Detect which cell encompasses the target text, then output its [x, y] center coordinate. 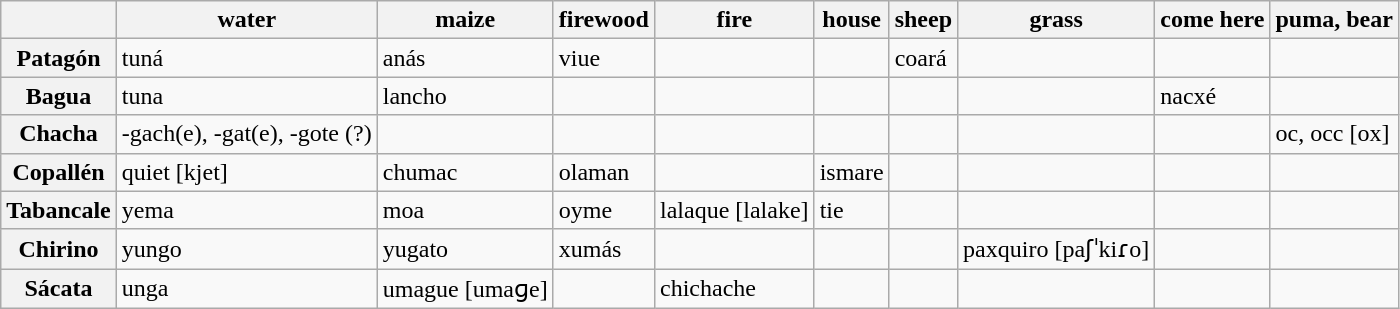
coará [923, 58]
olaman [604, 172]
house [852, 20]
firewood [604, 20]
Patagón [59, 58]
grass [1056, 20]
tuná [246, 58]
chichache [734, 289]
puma, bear [1334, 20]
sheep [923, 20]
chumac [465, 172]
Bagua [59, 96]
xumás [604, 249]
anás [465, 58]
yugato [465, 249]
tie [852, 210]
quiet [kjet] [246, 172]
moa [465, 210]
viue [604, 58]
-gach(e), -gat(e), -gote (?) [246, 134]
nacxé [1212, 96]
unga [246, 289]
umague [umaɡe] [465, 289]
Chacha [59, 134]
oc, occ [ox] [1334, 134]
Chirino [59, 249]
Tabancale [59, 210]
lalaque [lalake] [734, 210]
yema [246, 210]
paxquiro [paʃˈkiɾo] [1056, 249]
Sácata [59, 289]
lancho [465, 96]
fire [734, 20]
maize [465, 20]
tuna [246, 96]
come here [1212, 20]
Copallén [59, 172]
water [246, 20]
ismare [852, 172]
oyme [604, 210]
yungo [246, 249]
